For the text-containing cell, return its midpoint in [x, y] coordinate format. 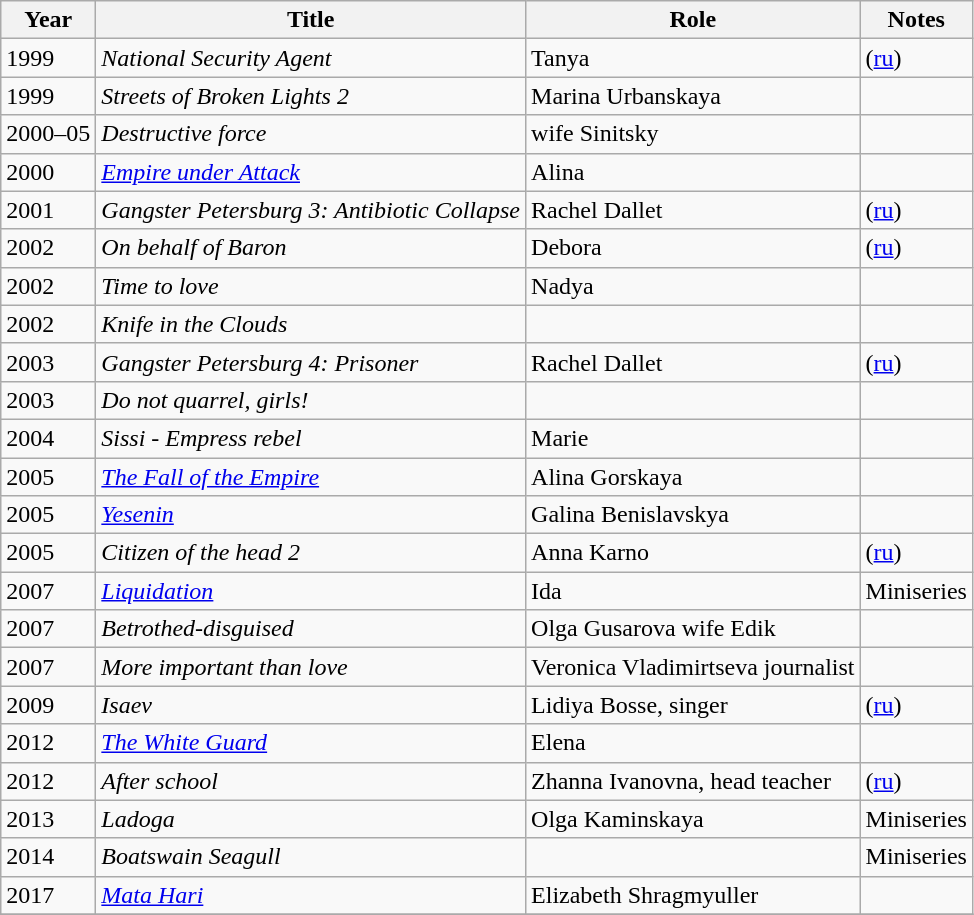
Gangster Petersburg 4: Prisoner [311, 362]
More important than love [311, 667]
Debora [694, 248]
Marie [694, 438]
Betrothed-disguised [311, 629]
Mata Hari [311, 895]
Anna Karno [694, 553]
Knife in the Clouds [311, 324]
Tanya [694, 58]
Empire under Attack [311, 172]
Liquidation [311, 591]
On behalf of Baron [311, 248]
Gangster Petersburg 3: Antibiotic Collapse [311, 210]
2014 [48, 857]
2004 [48, 438]
Elizabeth Shragmyuller [694, 895]
Galina Benislavskya [694, 515]
Year [48, 20]
2009 [48, 705]
2013 [48, 819]
Do not quarrel, girls! [311, 400]
Boatswain Seagull [311, 857]
2001 [48, 210]
Notes [916, 20]
Marina Urbanskaya [694, 96]
Elena [694, 743]
wife Sinitsky [694, 134]
2000 [48, 172]
Citizen of the head 2 [311, 553]
Streets of Broken Lights 2 [311, 96]
National Security Agent [311, 58]
The Fall of the Empire [311, 477]
Ladoga [311, 819]
Time to love [311, 286]
The White Guard [311, 743]
Destructive force [311, 134]
Alina Gorskaya [694, 477]
2017 [48, 895]
Zhanna Ivanovna, head teacher [694, 781]
Lidiya Bosse, singer [694, 705]
Title [311, 20]
Veronica Vladimirtseva journalist [694, 667]
Alina [694, 172]
Yesenin [311, 515]
Sissi - Empress rebel [311, 438]
Olga Kaminskaya [694, 819]
Role [694, 20]
Isaev [311, 705]
Olga Gusarova wife Edik [694, 629]
After school [311, 781]
Ida [694, 591]
Nadya [694, 286]
2000–05 [48, 134]
